Return the [X, Y] coordinate for the center point of the cell that contains the specified text.  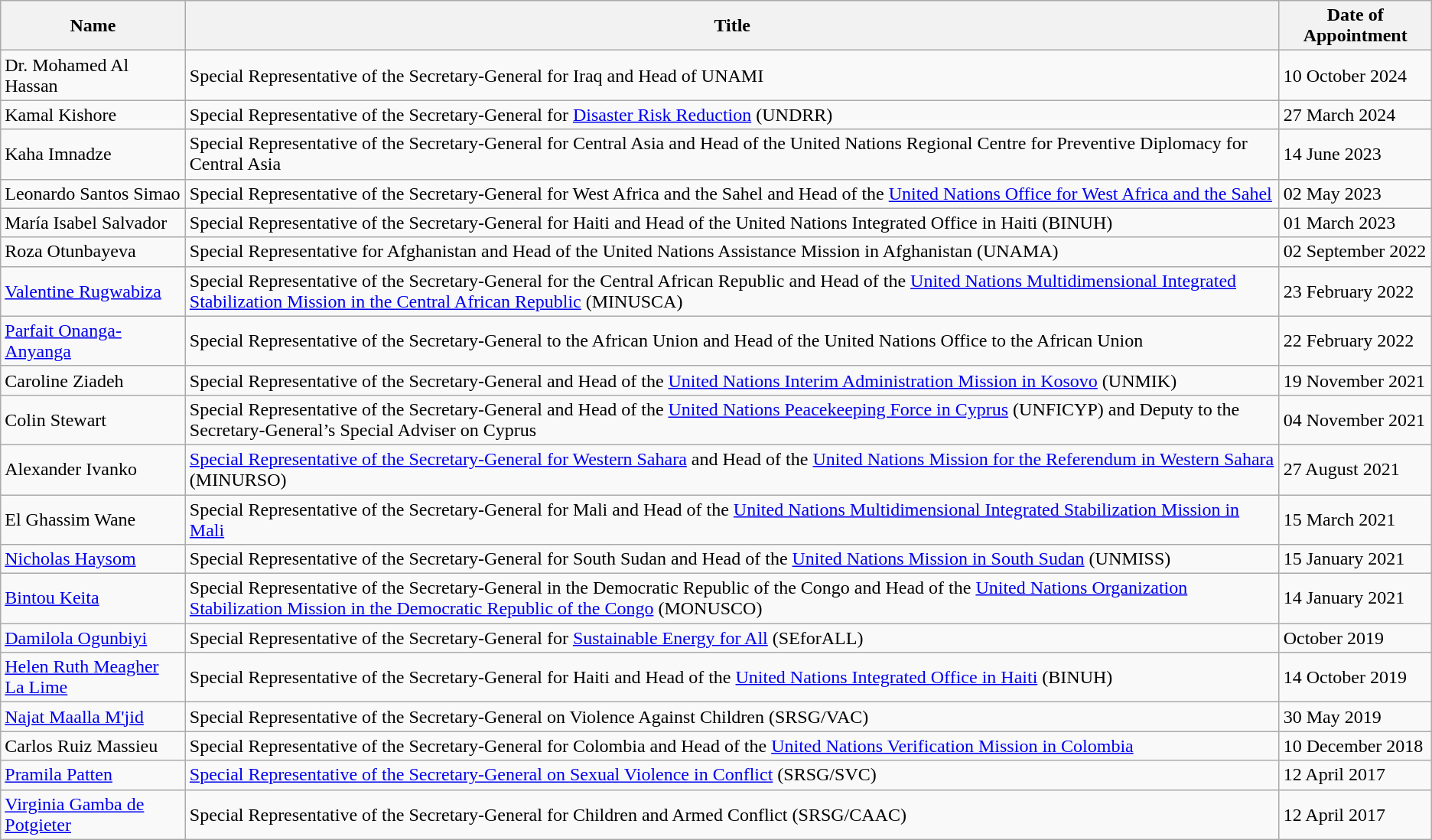
Helen Ruth Meagher La Lime [93, 678]
Title [732, 26]
Special Representative of the Secretary-General on Sexual Violence in Conflict (SRSG/SVC) [732, 775]
Damilola Ogunbiyi [93, 638]
22 February 2022 [1356, 341]
15 March 2021 [1356, 519]
10 October 2024 [1356, 75]
Colin Stewart [93, 419]
Special Representative of the Secretary-General for Disaster Risk Reduction (UNDRR) [732, 115]
02 May 2023 [1356, 194]
02 September 2022 [1356, 252]
Carlos Ruiz Massieu [93, 746]
Kamal Kishore [93, 115]
Special Representative of the Secretary-General for Sustainable Energy for All (SEforALL) [732, 638]
Special Representative of the Secretary-General for Colombia and Head of the United Nations Verification Mission in Colombia [732, 746]
04 November 2021 [1356, 419]
Special Representative of the Secretary-General for Iraq and Head of UNAMI [732, 75]
Leonardo Santos Simao [93, 194]
19 November 2021 [1356, 380]
Kaha Imnadze [93, 155]
Special Representative of the Secretary-General on Violence Against Children (SRSG/VAC) [732, 717]
El Ghassim Wane [93, 519]
27 August 2021 [1356, 470]
14 January 2021 [1356, 598]
Special Representative of the Secretary-General for Children and Armed Conflict (SRSG/CAAC) [732, 814]
Nicholas Haysom [93, 559]
Date of Appointment [1356, 26]
15 January 2021 [1356, 559]
Roza Otunbayeva [93, 252]
Special Representative of the Secretary-General to the African Union and Head of the United Nations Office to the African Union [732, 341]
Alexander Ivanko [93, 470]
01 March 2023 [1356, 223]
30 May 2019 [1356, 717]
Special Representative of the Secretary-General for Mali and Head of the United Nations Multidimensional Integrated Stabilization Mission in Mali [732, 519]
Bintou Keita [93, 598]
María Isabel Salvador [93, 223]
14 June 2023 [1356, 155]
October 2019 [1356, 638]
Parfait Onanga-Anyanga [93, 341]
Pramila Patten [93, 775]
Najat Maalla M'jid [93, 717]
Name [93, 26]
27 March 2024 [1356, 115]
Valentine Rugwabiza [93, 291]
Special Representative for Afghanistan and Head of the United Nations Assistance Mission in Afghanistan (UNAMA) [732, 252]
Virginia Gamba de Potgieter [93, 814]
Special Representative of the Secretary-General and Head of the United Nations Interim Administration Mission in Kosovo (UNMIK) [732, 380]
Dr. Mohamed Al Hassan [93, 75]
23 February 2022 [1356, 291]
Special Representative of the Secretary-General for West Africa and the Sahel and Head of the United Nations Office for West Africa and the Sahel [732, 194]
14 October 2019 [1356, 678]
10 December 2018 [1356, 746]
Special Representative of the Secretary-General for South Sudan and Head of the United Nations Mission in South Sudan (UNMISS) [732, 559]
Caroline Ziadeh [93, 380]
